Provide the (x, y) coordinate of the cell's center where the given text is located.  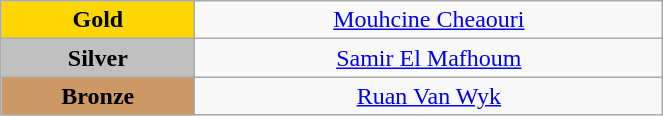
Mouhcine Cheaouri (429, 20)
Samir El Mafhoum (429, 58)
Gold (98, 20)
Silver (98, 58)
Bronze (98, 96)
Ruan Van Wyk (429, 96)
